Extract the [x, y] coordinate from the center of the cell holding the provided text.  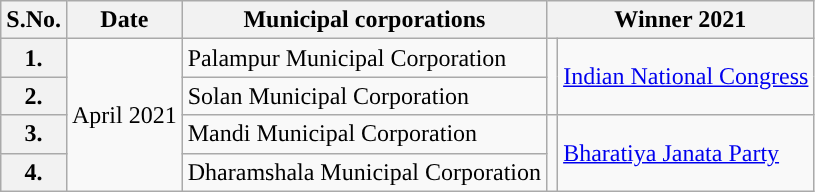
Solan Municipal Corporation [364, 96]
Indian National Congress [686, 77]
Municipal corporations [364, 20]
Dharamshala Municipal Corporation [364, 172]
S.No. [34, 20]
3. [34, 134]
4. [34, 172]
1. [34, 58]
April 2021 [124, 115]
Mandi Municipal Corporation [364, 134]
Date [124, 20]
Bharatiya Janata Party [686, 153]
Winner 2021 [680, 20]
Palampur Municipal Corporation [364, 58]
2. [34, 96]
